Return (X, Y) of the center of cell containing provided text 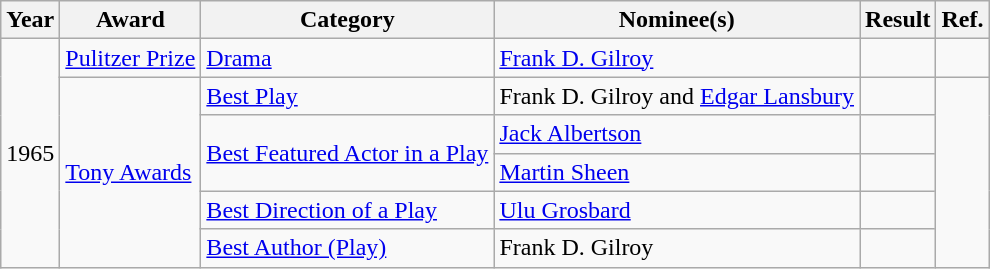
Pulitzer Prize (130, 58)
Drama (348, 58)
Martin Sheen (677, 172)
Best Featured Actor in a Play (348, 153)
Best Play (348, 96)
Ref. (962, 20)
Ulu Grosbard (677, 210)
Frank D. Gilroy and Edgar Lansbury (677, 96)
Year (30, 20)
Tony Awards (130, 172)
Award (130, 20)
Result (898, 20)
Best Author (Play) (348, 248)
Best Direction of a Play (348, 210)
Nominee(s) (677, 20)
Category (348, 20)
Jack Albertson (677, 134)
1965 (30, 153)
